Return (X, Y) of the center of cell containing provided text 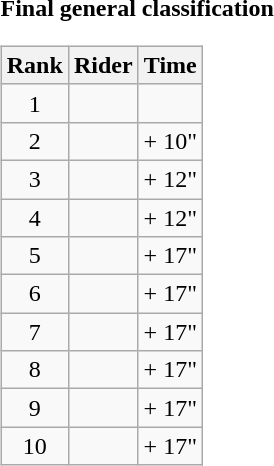
5 (34, 256)
7 (34, 332)
6 (34, 294)
+ 10" (170, 141)
8 (34, 370)
Rank (34, 65)
10 (34, 446)
Rider (103, 65)
Time (170, 65)
2 (34, 141)
3 (34, 179)
1 (34, 103)
9 (34, 408)
4 (34, 217)
